Extract the [X, Y] coordinate from the center of the cell holding the provided text.  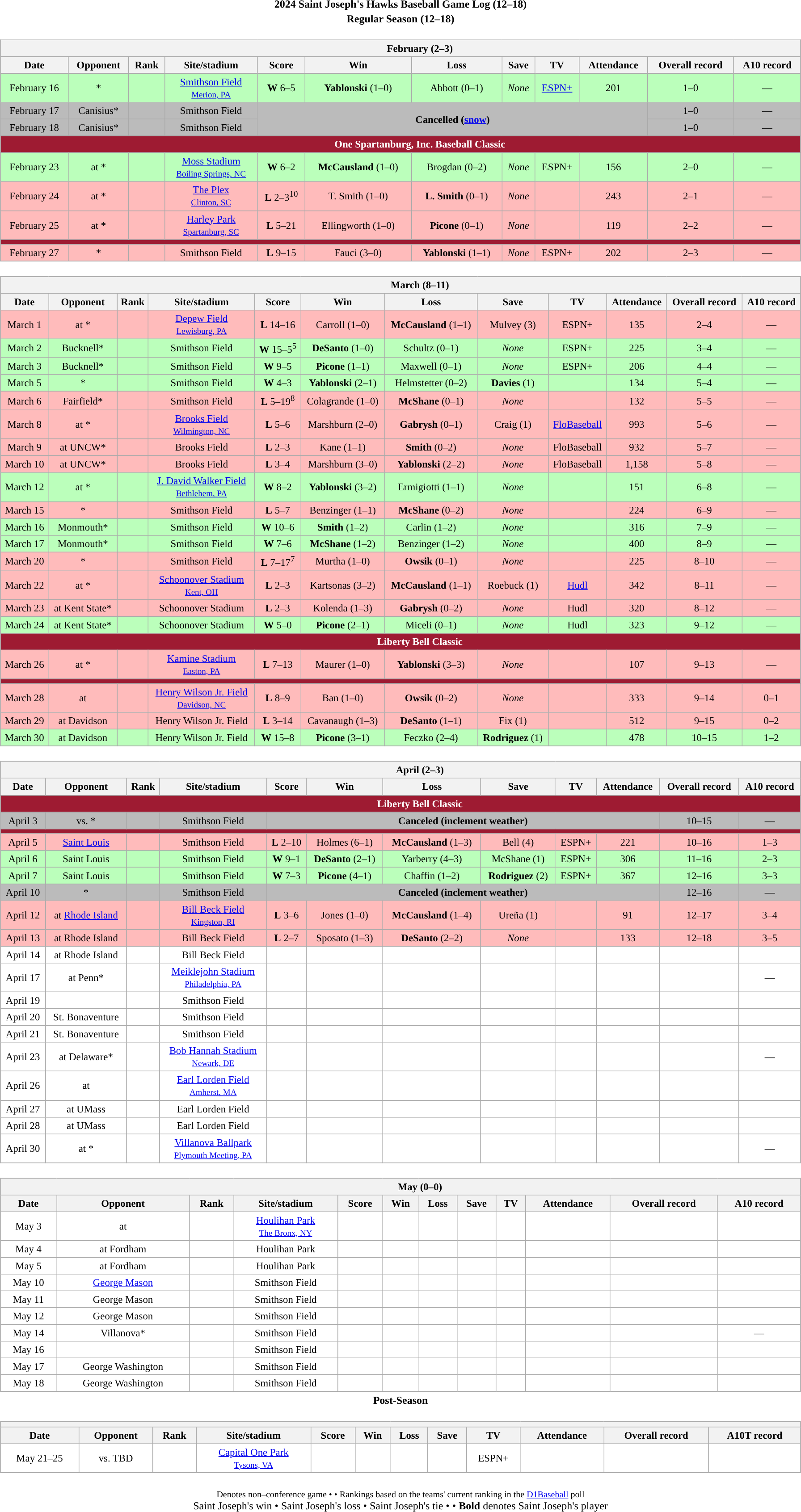
151 [637, 487]
Brogdan (0–2) [457, 167]
1,158 [637, 464]
April 12 [23, 915]
5–8 [704, 464]
A10T record [755, 1435]
W 15–55 [278, 348]
Colagrande (1–0) [342, 400]
306 [628, 859]
Picone (2–1) [342, 625]
DeSanto (2–2) [432, 938]
L 8–9 [278, 698]
Moss StadiumBoiling Springs, NC [211, 167]
April 6 [23, 859]
Earl Lorden FieldAmherst, MA [213, 1086]
L 2–10 [286, 842]
323 [637, 625]
Carroll (1–0) [342, 324]
932 [637, 447]
April 26 [23, 1086]
March 17 [25, 543]
Smithson FieldMerion, PA [211, 88]
221 [628, 842]
12–17 [699, 915]
5–4 [704, 383]
5–5 [704, 400]
Fairfield* [83, 400]
April 7 [23, 876]
2–4 [704, 324]
Jones (1–0) [344, 915]
May (0–0) [400, 1187]
134 [637, 383]
L 3–14 [278, 721]
March 6 [25, 400]
Fauci (3–0) [358, 253]
March 30 [25, 738]
Picone (0–1) [457, 225]
McCausland (1–3) [432, 842]
W 10–6 [278, 527]
Henry Wilson Jr. FieldDavidson, NC [202, 698]
12–18 [699, 938]
478 [637, 738]
512 [637, 721]
February 16 [34, 88]
Maxwell (0–1) [431, 366]
2–0 [691, 167]
L 5–6 [278, 425]
February 24 [34, 196]
Yablonski (3–3) [431, 664]
Bill Beck FieldKingston, RI [213, 915]
L 14–16 [278, 324]
Yablonski (1–1) [457, 253]
April 28 [23, 1125]
at Penn* [86, 978]
March 15 [25, 510]
McShane (0–2) [431, 510]
9–15 [704, 721]
Roebuck (1) [513, 585]
3–5 [770, 938]
The PlexClinton, SC [211, 196]
W 7–3 [286, 876]
Yablonski (3–2) [342, 487]
W 6–5 [281, 88]
6–8 [704, 487]
April 10 [23, 893]
Yablonski (2–1) [342, 383]
W 4–3 [278, 383]
Villanova* [122, 1333]
7–9 [704, 527]
April 21 [23, 1034]
March 24 [25, 625]
Davies (1) [513, 383]
L. Smith (0–1) [457, 196]
McShane (1–2) [342, 543]
May 4 [29, 1249]
vs. * [86, 821]
May 16 [29, 1350]
March 20 [25, 561]
Schultz (0–1) [431, 348]
Gabrysh (0–1) [431, 425]
May 14 [29, 1333]
Depew FieldLewisburg, PA [202, 324]
Kolenda (1–3) [342, 608]
March 5 [25, 383]
Craig (1) [513, 425]
Maurer (1–0) [342, 664]
Cavanaugh (1–3) [342, 721]
Brooks FieldWilmington, NC [202, 425]
Yarberry (4–3) [432, 859]
107 [637, 664]
April 13 [23, 938]
400 [637, 543]
April 19 [23, 1001]
March 9 [25, 447]
March 1 [25, 324]
Gabrysh (0–2) [431, 608]
May 5 [29, 1266]
5–7 [704, 447]
Owsik (0–2) [431, 698]
DeSanto (1–1) [431, 721]
February (2–3) [400, 48]
Ureña (1) [519, 915]
Benzinger (1–1) [342, 510]
4–4 [704, 366]
February 23 [34, 167]
W 6–2 [281, 167]
L 2–310 [281, 196]
March 28 [25, 698]
February 17 [34, 111]
Smith (0–2) [431, 447]
February 18 [34, 128]
6–9 [704, 510]
202 [613, 253]
W 9–5 [278, 366]
April 23 [23, 1057]
0–1 [771, 698]
Kartsonas (3–2) [342, 585]
Feczko (2–4) [431, 738]
April 17 [23, 978]
Marshburn (3–0) [342, 464]
224 [637, 510]
8–10 [704, 561]
Rodriguez (1) [513, 738]
9–13 [704, 664]
L 5–198 [278, 400]
Houlihan ParkThe Bronx, NY [286, 1226]
Yablonski (1–0) [358, 88]
993 [637, 425]
May 12 [29, 1316]
April 5 [23, 842]
Rodriguez (2) [519, 876]
J. David Walker FieldBethlehem, PA [202, 487]
DeSanto (1–0) [342, 348]
March 16 [25, 527]
Fix (1) [513, 721]
135 [637, 324]
March 22 [25, 585]
Sposato (1–3) [344, 938]
Carlin (1–2) [431, 527]
201 [613, 88]
2–2 [691, 225]
L 7–177 [278, 561]
10–16 [699, 842]
Abbott (0–1) [457, 88]
May 18 [29, 1383]
March 2 [25, 348]
L 7–13 [278, 664]
3–3 [770, 876]
Kane (1–1) [342, 447]
Holmes (6–1) [344, 842]
April 30 [23, 1149]
March 12 [25, 487]
April 3 [23, 821]
9–14 [704, 698]
91 [628, 915]
Benzinger (1–2) [431, 543]
9–12 [704, 625]
at Delaware* [86, 1057]
0–2 [771, 721]
L 9–15 [281, 253]
One Spartanburg, Inc. Baseball Classic [400, 144]
April (2–3) [400, 770]
May 3 [29, 1226]
vs. TBD [115, 1458]
342 [637, 585]
W 5–0 [278, 625]
Cancelled (snow) [452, 119]
Miceli (0–1) [431, 625]
8–12 [704, 608]
April 27 [23, 1109]
316 [637, 527]
Bob Hannah StadiumNewark, DE [213, 1057]
March 8 [25, 425]
8–9 [704, 543]
March 26 [25, 664]
1–3 [770, 842]
8–11 [704, 585]
McCausland (1–4) [432, 915]
May 21–25 [40, 1458]
W 15–8 [278, 738]
Smith (1–2) [342, 527]
McCausland (1–0) [358, 167]
2–1 [691, 196]
W 9–1 [286, 859]
Meiklejohn StadiumPhiladelphia, PA [213, 978]
L 2–7 [286, 938]
132 [637, 400]
Helmstetter (0–2) [431, 383]
Capital One ParkTysons, VA [253, 1458]
5–6 [704, 425]
April 14 [23, 955]
W 7–6 [278, 543]
McShane (0–1) [431, 400]
March 29 [25, 721]
L 3–6 [286, 915]
W 8–2 [278, 487]
February 25 [34, 225]
L 5–21 [281, 225]
February 27 [34, 253]
May 11 [29, 1299]
L 3–4 [278, 464]
March (8–11) [400, 285]
T. Smith (1–0) [358, 196]
119 [613, 225]
333 [637, 698]
Picone (1–1) [342, 366]
May 10 [29, 1283]
L 5–7 [278, 510]
April 20 [23, 1017]
March 10 [25, 464]
Yablonski (2–2) [431, 464]
Ellingworth (1–0) [358, 225]
206 [637, 366]
Murtha (1–0) [342, 561]
Ermigiotti (1–1) [431, 487]
156 [613, 167]
320 [637, 608]
133 [628, 938]
Ban (1–0) [342, 698]
March 23 [25, 608]
Picone (4–1) [344, 876]
Picone (3–1) [342, 738]
Owsik (0–1) [431, 561]
Marshburn (2–0) [342, 425]
Chaffin (1–2) [432, 876]
Schoonover StadiumKent, OH [202, 585]
Bell (4) [519, 842]
367 [628, 876]
March 3 [25, 366]
Harley ParkSpartanburg, SC [211, 225]
McShane (1) [519, 859]
11–16 [699, 859]
May 17 [29, 1367]
Kamine StadiumEaston, PA [202, 664]
DeSanto (2–1) [344, 859]
Mulvey (3) [513, 324]
1–2 [771, 738]
Villanova BallparkPlymouth Meeting, PA [213, 1149]
243 [613, 196]
